Locate the cell with the specified text and output its (X, Y) center coordinate. 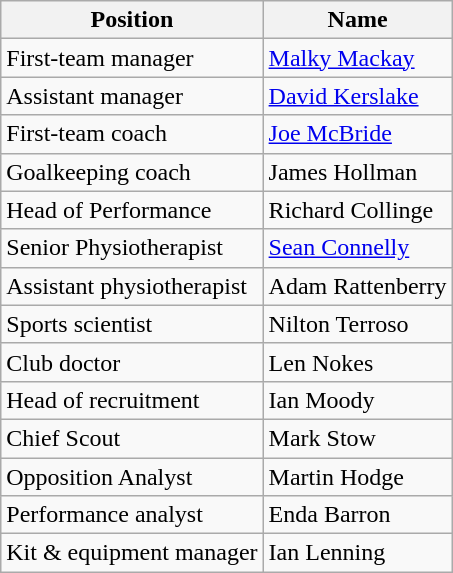
Ian Moody (358, 400)
Club doctor (132, 362)
Goalkeeping coach (132, 172)
Performance analyst (132, 515)
Nilton Terroso (358, 324)
Head of recruitment (132, 400)
Sean Connelly (358, 248)
Kit & equipment manager (132, 553)
Opposition Analyst (132, 477)
Head of Performance (132, 210)
Assistant manager (132, 96)
Sports scientist (132, 324)
Adam Rattenberry (358, 286)
Malky Mackay (358, 58)
David Kerslake (358, 96)
Len Nokes (358, 362)
Joe McBride (358, 134)
Enda Barron (358, 515)
Ian Lenning (358, 553)
Mark Stow (358, 438)
Richard Collinge (358, 210)
First-team manager (132, 58)
First-team coach (132, 134)
Senior Physiotherapist (132, 248)
Chief Scout (132, 438)
Martin Hodge (358, 477)
Position (132, 20)
James Hollman (358, 172)
Name (358, 20)
Assistant physiotherapist (132, 286)
